Capture the cell that displays the provided text and extract its (x, y) central coordinate. 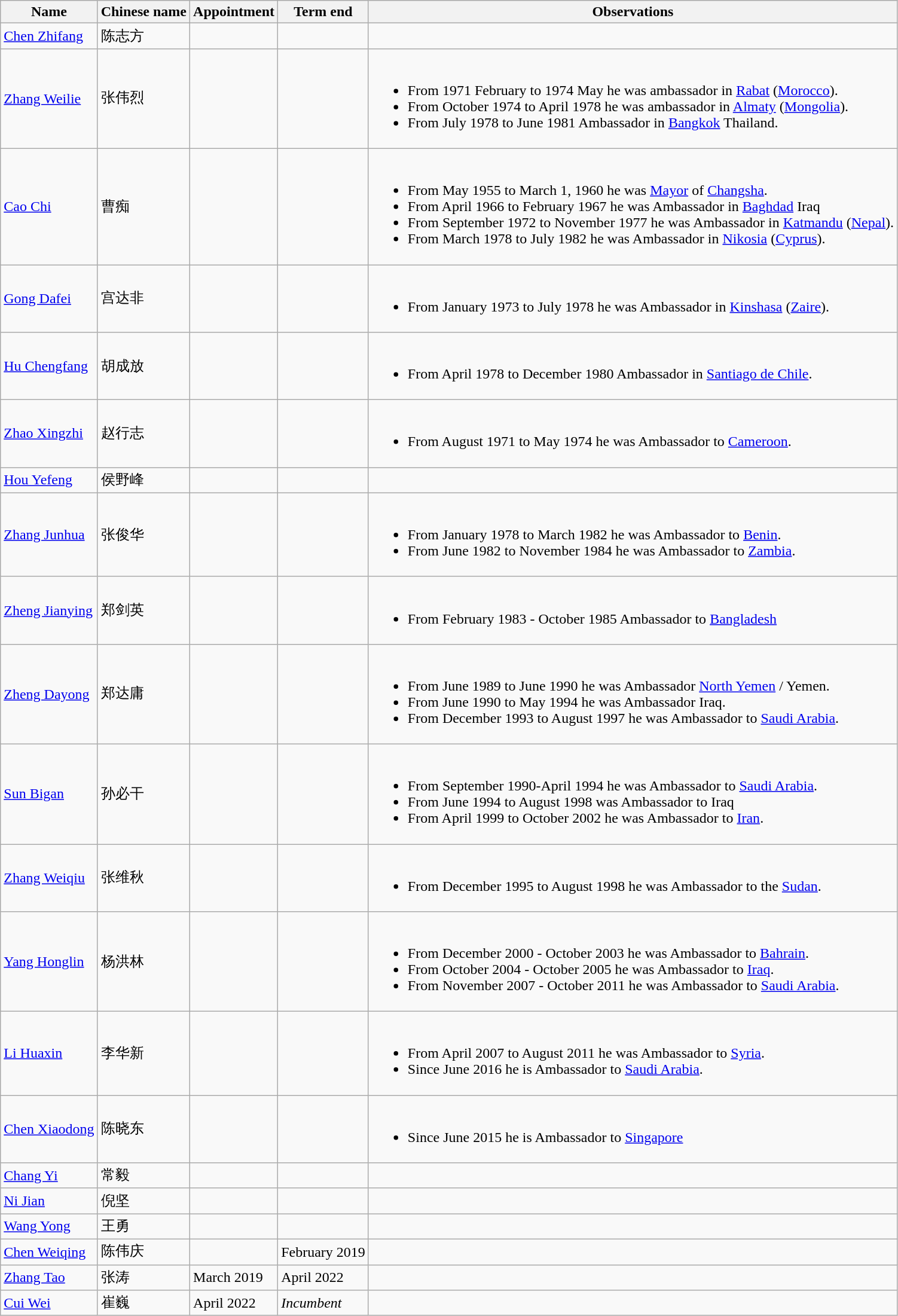
胡成放 (143, 366)
Term end (323, 12)
Li Huaxin (49, 1054)
曹痴 (143, 206)
Ni Jian (49, 1201)
Zhao Xingzhi (49, 434)
Observations (633, 12)
Zheng Jianying (49, 610)
张俊华 (143, 535)
Incumbent (323, 1303)
Sun Bigan (49, 794)
Hou Yefeng (49, 481)
Chen Xiaodong (49, 1129)
From January 1978 to March 1982 he was Ambassador to Benin.From June 1982 to November 1984 he was Ambassador to Zambia. (633, 535)
杨洪林 (143, 961)
Zhang Weilie (49, 98)
Chang Yi (49, 1175)
陈晓东 (143, 1129)
Zhang Weiqiu (49, 878)
Since June 2015 he is Ambassador to Singapore (633, 1129)
张涛 (143, 1277)
Cui Wei (49, 1303)
李华新 (143, 1054)
王勇 (143, 1227)
Chen Zhifang (49, 36)
陈伟庆 (143, 1252)
崔巍 (143, 1303)
Hu Chengfang (49, 366)
Yang Honglin (49, 961)
Cao Chi (49, 206)
Chen Weiqing (49, 1252)
张维秋 (143, 878)
郑剑英 (143, 610)
Wang Yong (49, 1227)
赵行志 (143, 434)
Zhang Junhua (49, 535)
Chinese name (143, 12)
March 2019 (234, 1277)
宫达非 (143, 298)
Name (49, 12)
张伟烈 (143, 98)
郑达庸 (143, 694)
Zheng Dayong (49, 694)
From January 1973 to July 1978 he was Ambassador in Kinshasa (Zaire). (633, 298)
常毅 (143, 1175)
Zhang Tao (49, 1277)
孙必干 (143, 794)
Gong Dafei (49, 298)
侯野峰 (143, 481)
February 2019 (323, 1252)
From February 1983 - October 1985 Ambassador to Bangladesh (633, 610)
From December 1995 to August 1998 he was Ambassador to the Sudan. (633, 878)
陈志方 (143, 36)
倪坚 (143, 1201)
From April 2007 to August 2011 he was Ambassador to Syria.Since June 2016 he is Ambassador to Saudi Arabia. (633, 1054)
Appointment (234, 12)
From April 1978 to December 1980 Ambassador in Santiago de Chile. (633, 366)
From August 1971 to May 1974 he was Ambassador to Cameroon. (633, 434)
